For the text-containing cell, return its midpoint in [x, y] coordinate format. 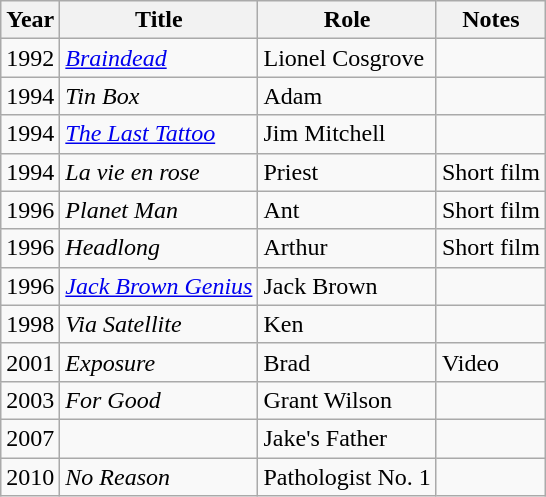
The Last Tattoo [159, 134]
Lionel Cosgrove [347, 58]
2010 [30, 477]
Via Satellite [159, 324]
Arthur [347, 248]
2003 [30, 400]
1998 [30, 324]
Jim Mitchell [347, 134]
Title [159, 20]
No Reason [159, 477]
Video [490, 362]
Grant Wilson [347, 400]
Notes [490, 20]
Ken [347, 324]
Brad [347, 362]
La vie en rose [159, 172]
Jake's Father [347, 438]
Jack Brown Genius [159, 286]
Exposure [159, 362]
Year [30, 20]
Braindead [159, 58]
Tin Box [159, 96]
1992 [30, 58]
For Good [159, 400]
Jack Brown [347, 286]
Headlong [159, 248]
Role [347, 20]
Priest [347, 172]
Planet Man [159, 210]
2001 [30, 362]
2007 [30, 438]
Ant [347, 210]
Pathologist No. 1 [347, 477]
Adam [347, 96]
